For the text-containing cell, return its midpoint in (X, Y) coordinate format. 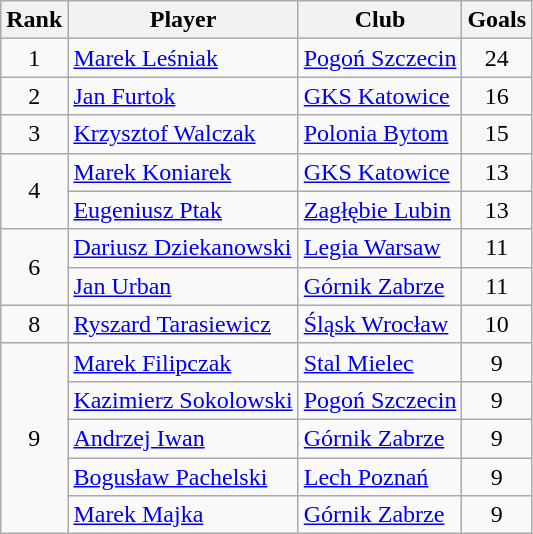
Jan Urban (183, 286)
Zagłębie Lubin (380, 210)
Marek Koniarek (183, 172)
Krzysztof Walczak (183, 134)
6 (34, 267)
Ryszard Tarasiewicz (183, 324)
Eugeniusz Ptak (183, 210)
24 (497, 58)
10 (497, 324)
Andrzej Iwan (183, 438)
4 (34, 191)
Marek Leśniak (183, 58)
Bogusław Pachelski (183, 477)
Śląsk Wrocław (380, 324)
1 (34, 58)
Jan Furtok (183, 96)
Dariusz Dziekanowski (183, 248)
Marek Majka (183, 515)
2 (34, 96)
Player (183, 20)
3 (34, 134)
Polonia Bytom (380, 134)
8 (34, 324)
Stal Mielec (380, 362)
Lech Poznań (380, 477)
Rank (34, 20)
Legia Warsaw (380, 248)
Kazimierz Sokolowski (183, 400)
15 (497, 134)
Goals (497, 20)
Club (380, 20)
16 (497, 96)
Marek Filipczak (183, 362)
